Extract the (X, Y) coordinate from the center of the cell holding the provided text.  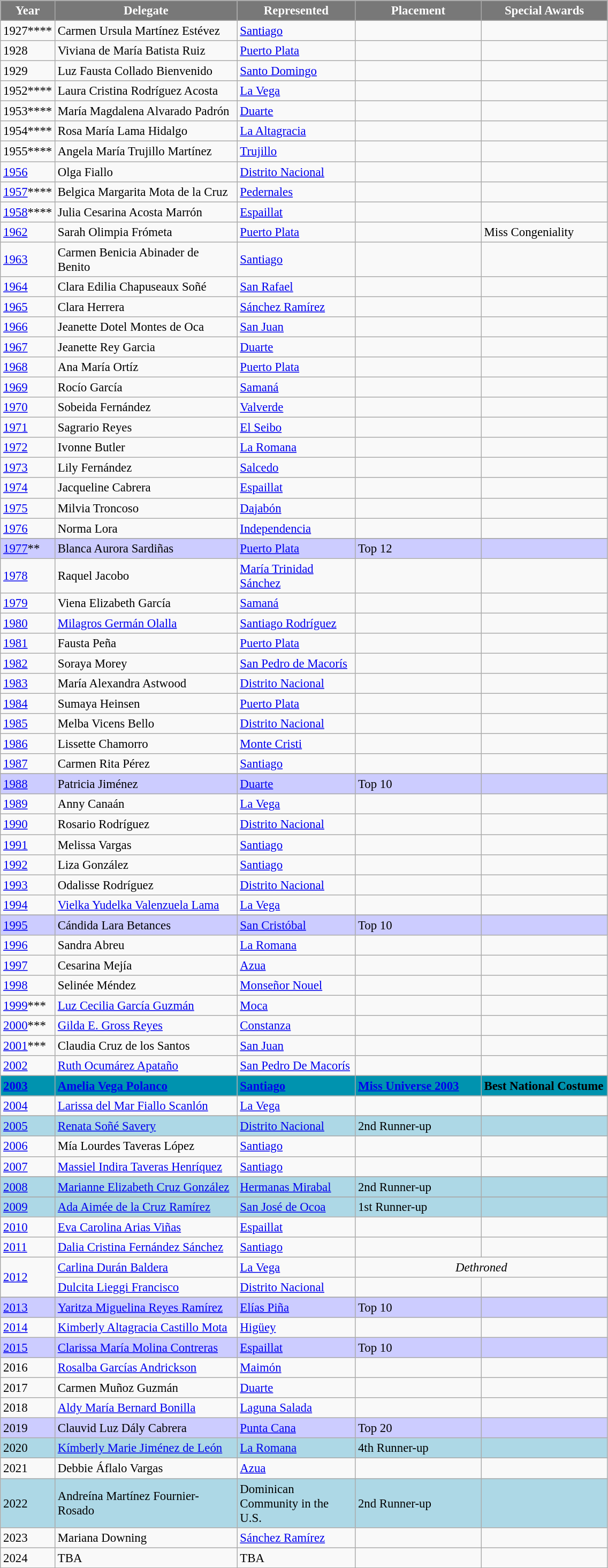
1983 (28, 684)
Valverde (297, 407)
Rosa María Lama Hidalgo (146, 131)
Top 20 (419, 1428)
Trujillo (297, 152)
Patricia Jiménez (146, 784)
2010 (28, 1227)
1st Runner-up (419, 1207)
1953**** (28, 111)
2000*** (28, 1026)
Lily Fernández (146, 468)
Sagrario Reyes (146, 428)
1988 (28, 784)
Jacqueline Cabrera (146, 488)
Ivonne Butler (146, 448)
Clarissa María Molina Contreras (146, 1348)
2005 (28, 1126)
Sandra Abreu (146, 945)
1957**** (28, 192)
Pedernales (297, 192)
Carlina Durán Baldera (146, 1267)
2001*** (28, 1046)
Elías Piña (297, 1307)
2020 (28, 1448)
Placement (419, 11)
Salcedo (297, 468)
Fausta Peña (146, 643)
1970 (28, 407)
Represented (297, 11)
Clara Herrera (146, 307)
2003 (28, 1086)
Independencia (297, 528)
San Pedro de Macorís (297, 663)
1963 (28, 259)
Carmen Benicia Abinader de Benito (146, 259)
1956 (28, 172)
Jeanette Rey Garcia (146, 347)
2012 (28, 1277)
Ana María Ortíz (146, 367)
2004 (28, 1106)
1954**** (28, 131)
Santiago Rodríguez (297, 623)
Selinée Méndez (146, 986)
1997 (28, 965)
1973 (28, 468)
1974 (28, 488)
La Altagracia (297, 131)
Blanca Aurora Sardiñas (146, 548)
1955**** (28, 152)
Olga Fiallo (146, 172)
Gilda E. Gross Reyes (146, 1026)
1985 (28, 724)
Viena Elizabeth García (146, 603)
Carmen Ursula Martínez Estévez (146, 31)
Miss Universe 2003 (419, 1086)
Melba Vicens Bello (146, 724)
Cesarina Mejía (146, 965)
Dominican Community in the U.S. (297, 1503)
1982 (28, 663)
1978 (28, 576)
1968 (28, 367)
Marianne Elizabeth Cruz González (146, 1187)
1996 (28, 945)
Julia Cesarina Acosta Marrón (146, 212)
1977** (28, 548)
2022 (28, 1503)
1958**** (28, 212)
Melissa Vargas (146, 845)
1991 (28, 845)
1984 (28, 704)
Special Awards (544, 11)
Rosario Rodríguez (146, 824)
1992 (28, 865)
Anny Canaán (146, 805)
1990 (28, 824)
Norma Lora (146, 528)
Clara Edilia Chapuseaux Soñé (146, 287)
María Magdalena Alvarado Padrón (146, 111)
Rocío García (146, 388)
Delegate (146, 11)
4th Runner-up (419, 1448)
1998 (28, 986)
1929 (28, 71)
Aldy María Bernard Bonilla (146, 1408)
Belgica Margarita Mota de la Cruz (146, 192)
Luz Fausta Collado Bienvenido (146, 71)
Dulcita Lieggi Francisco (146, 1287)
Maimón (297, 1368)
2017 (28, 1388)
Dethroned (482, 1267)
Laura Cristina Rodríguez Acosta (146, 91)
Massiel Indira Taveras Henríquez (146, 1166)
2007 (28, 1166)
Sobeida Fernández (146, 407)
2021 (28, 1468)
2009 (28, 1207)
Mariana Downing (146, 1537)
Viviana de María Batista Ruiz (146, 51)
1999*** (28, 1005)
Carmen Rita Pérez (146, 764)
Lissette Chamorro (146, 744)
1965 (28, 307)
1969 (28, 388)
Andreína Martínez Fournier-Rosado (146, 1503)
Yaritza Miguelina Reyes Ramírez (146, 1307)
Moca (297, 1005)
1989 (28, 805)
2019 (28, 1428)
San Pedro De Macorís (297, 1066)
1995 (28, 925)
Ada Aimée de la Cruz Ramírez (146, 1207)
Monseñor Nouel (297, 986)
Cándida Lara Betances (146, 925)
1979 (28, 603)
1981 (28, 643)
San José de Ocoa (297, 1207)
1993 (28, 885)
Laguna Salada (297, 1408)
Renata Soñé Savery (146, 1126)
Claudia Cruz de los Santos (146, 1046)
2013 (28, 1307)
Sumaya Heinsen (146, 704)
1976 (28, 528)
2014 (28, 1328)
1987 (28, 764)
Sarah Olimpia Frómeta (146, 232)
Milagros Germán Olalla (146, 623)
1928 (28, 51)
Miss Congeniality (544, 232)
Monte Cristi (297, 744)
1962 (28, 232)
Higüey (297, 1328)
1986 (28, 744)
1971 (28, 428)
María Trinidad Sánchez (297, 576)
Year (28, 11)
1927**** (28, 31)
2006 (28, 1147)
1980 (28, 623)
2008 (28, 1187)
Angela María Trujillo Martínez (146, 152)
Santo Domingo (297, 71)
Punta Cana (297, 1428)
2011 (28, 1247)
Eva Carolina Arias Viñas (146, 1227)
Rosalba Garcías Andrickson (146, 1368)
Ruth Ocumárez Apataño (146, 1066)
Larissa del Mar Fiallo Scanlón (146, 1106)
Mía Lourdes Taveras López (146, 1147)
Luz Cecilia García Guzmán (146, 1005)
1994 (28, 905)
Jeanette Dotel Montes de Oca (146, 327)
Amelia Vega Polanco (146, 1086)
2015 (28, 1348)
1964 (28, 287)
1966 (28, 327)
2023 (28, 1537)
María Alexandra Astwood (146, 684)
Top 12 (419, 548)
2024 (28, 1558)
Debbie Áflalo Vargas (146, 1468)
Raquel Jacobo (146, 576)
1972 (28, 448)
2002 (28, 1066)
San Rafael (297, 287)
Odalisse Rodríguez (146, 885)
Clauvid Luz Dály Cabrera (146, 1428)
Milvia Troncoso (146, 508)
Kímberly Marie Jiménez de León (146, 1448)
1952**** (28, 91)
Constanza (297, 1026)
Soraya Morey (146, 663)
Dajabón (297, 508)
1975 (28, 508)
Carmen Muñoz Guzmán (146, 1388)
Vielka Yudelka Valenzuela Lama (146, 905)
2018 (28, 1408)
San Cristóbal (297, 925)
Best National Costume (544, 1086)
Kimberly Altagracia Castillo Mota (146, 1328)
El Seibo (297, 428)
1967 (28, 347)
Dalia Cristina Fernández Sánchez (146, 1247)
2016 (28, 1368)
Hermanas Mirabal (297, 1187)
Liza González (146, 865)
